Scan for the cell matching the given text and deliver its (X, Y) coordinate at center. 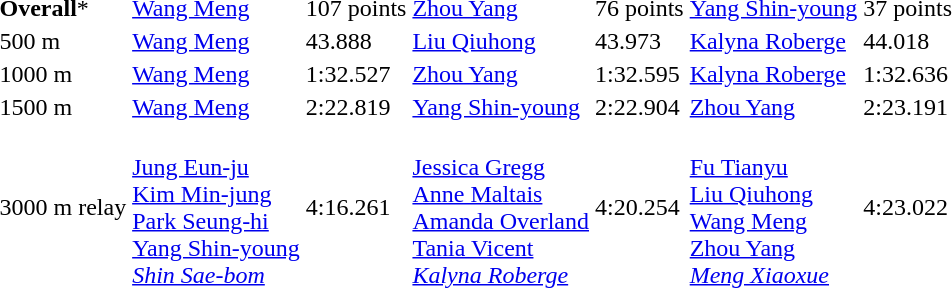
2:22.819 (356, 107)
43.888 (356, 41)
Yang Shin-young (501, 107)
2:22.904 (640, 107)
43.973 (640, 41)
Liu Qiuhong (501, 41)
1:32.527 (356, 74)
1:32.595 (640, 74)
